Detect which cell encompasses the target text, then output its [x, y] center coordinate. 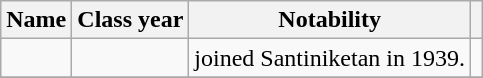
Class year [130, 20]
Name [36, 20]
Notability [330, 20]
joined Santiniketan in 1939. [330, 58]
